From the cell containing the given text, extract its center point as (x, y) coordinate. 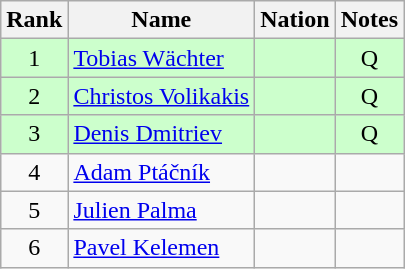
Notes (369, 20)
Christos Volikakis (162, 96)
6 (34, 248)
Tobias Wächter (162, 58)
Julien Palma (162, 210)
Denis Dmitriev (162, 134)
3 (34, 134)
1 (34, 58)
Nation (295, 20)
Pavel Kelemen (162, 248)
Rank (34, 20)
Name (162, 20)
4 (34, 172)
Adam Ptáčník (162, 172)
2 (34, 96)
5 (34, 210)
